For the text-containing cell, return its midpoint in [X, Y] coordinate format. 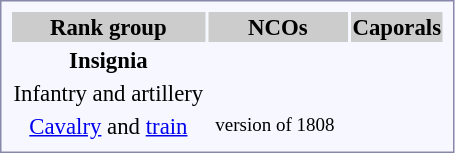
Caporals [397, 27]
version of 1808 [275, 110]
Insignia [108, 60]
Cavalry and train [108, 126]
NCOs [278, 27]
Infantry and artillery [108, 93]
Rank group [108, 27]
